Search for the cell housing the specified text and yield its (X, Y) center coordinate. 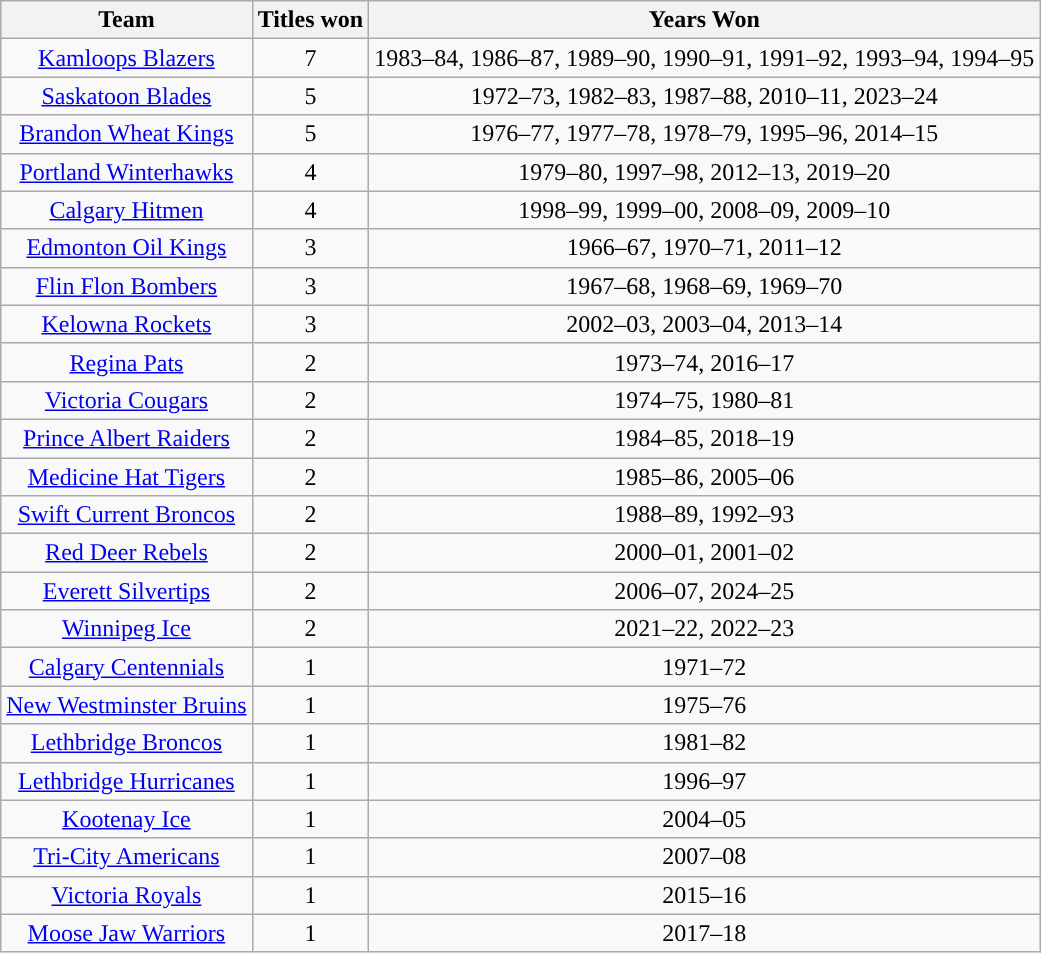
1976–77, 1977–78, 1978–79, 1995–96, 2014–15 (704, 134)
Medicine Hat Tigers (126, 477)
1984–85, 2018–19 (704, 438)
Edmonton Oil Kings (126, 248)
2006–07, 2024–25 (704, 591)
Prince Albert Raiders (126, 438)
1998–99, 1999–00, 2008–09, 2009–10 (704, 210)
1967–68, 1968–69, 1969–70 (704, 286)
1983–84, 1986–87, 1989–90, 1990–91, 1991–92, 1993–94, 1994–95 (704, 58)
1974–75, 1980–81 (704, 400)
Kelowna Rockets (126, 324)
1973–74, 2016–17 (704, 362)
Titles won (310, 20)
Winnipeg Ice (126, 629)
Portland Winterhawks (126, 172)
2015–16 (704, 895)
2002–03, 2003–04, 2013–14 (704, 324)
2007–08 (704, 857)
Kootenay Ice (126, 819)
Victoria Royals (126, 895)
Swift Current Broncos (126, 515)
1988–89, 1992–93 (704, 515)
Calgary Centennials (126, 667)
Lethbridge Broncos (126, 743)
Lethbridge Hurricanes (126, 781)
Calgary Hitmen (126, 210)
1979–80, 1997–98, 2012–13, 2019–20 (704, 172)
7 (310, 58)
Team (126, 20)
2000–01, 2001–02 (704, 553)
Moose Jaw Warriors (126, 933)
1966–67, 1970–71, 2011–12 (704, 248)
Tri-City Americans (126, 857)
2004–05 (704, 819)
2017–18 (704, 933)
1975–76 (704, 705)
1972–73, 1982–83, 1987–88, 2010–11, 2023–24 (704, 96)
1996–97 (704, 781)
Saskatoon Blades (126, 96)
1981–82 (704, 743)
Brandon Wheat Kings (126, 134)
Regina Pats (126, 362)
1971–72 (704, 667)
1985–86, 2005–06 (704, 477)
Kamloops Blazers (126, 58)
Victoria Cougars (126, 400)
Flin Flon Bombers (126, 286)
Everett Silvertips (126, 591)
Red Deer Rebels (126, 553)
New Westminster Bruins (126, 705)
2021–22, 2022–23 (704, 629)
Years Won (704, 20)
